Provide the (x, y) coordinate of the cell's center where the given text is located.  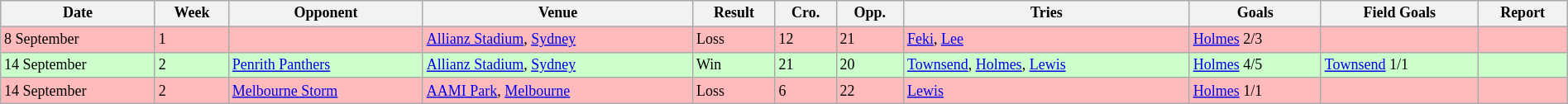
Townsend, Holmes, Lewis (1047, 64)
Field Goals (1399, 13)
Result (734, 13)
Cro. (806, 13)
Date (78, 13)
Holmes 4/5 (1255, 64)
20 (870, 64)
Tries (1047, 13)
Lewis (1047, 91)
Feki, Lee (1047, 40)
AAMI Park, Melbourne (557, 91)
Townsend 1/1 (1399, 64)
6 (806, 91)
8 September (78, 40)
Penrith Panthers (326, 64)
Holmes 1/1 (1255, 91)
Opponent (326, 13)
Goals (1255, 13)
Opp. (870, 13)
Melbourne Storm (326, 91)
Venue (557, 13)
1 (192, 40)
Week (192, 13)
12 (806, 40)
Report (1523, 13)
Holmes 2/3 (1255, 40)
Win (734, 64)
22 (870, 91)
